Find where the given text appears and provide that cell's center as [x, y] coordinate. 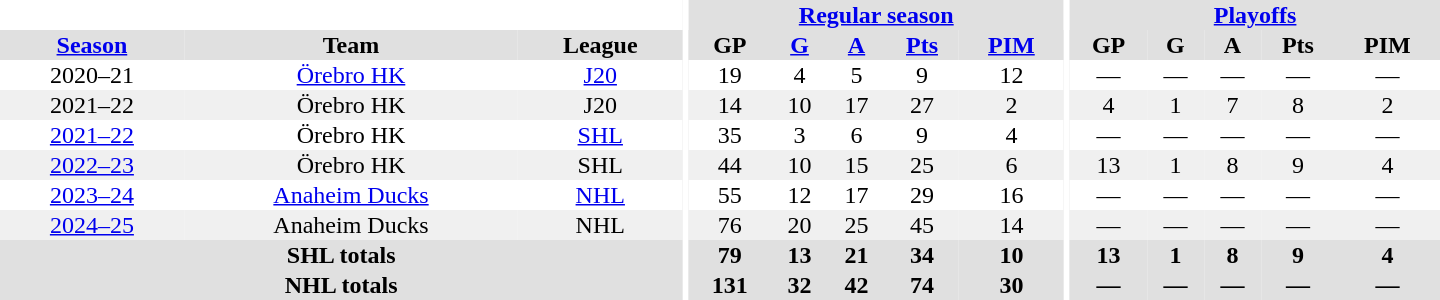
79 [730, 255]
131 [730, 285]
SHL totals [341, 255]
42 [856, 285]
29 [922, 195]
76 [730, 225]
30 [1012, 285]
45 [922, 225]
74 [922, 285]
NHL totals [341, 285]
44 [730, 165]
2024–25 [92, 225]
32 [800, 285]
Season [92, 45]
19 [730, 75]
3 [800, 135]
Team [351, 45]
55 [730, 195]
2022–23 [92, 165]
Playoffs [1255, 15]
15 [856, 165]
2020–21 [92, 75]
20 [800, 225]
21 [856, 255]
27 [922, 105]
16 [1012, 195]
34 [922, 255]
7 [1232, 105]
5 [856, 75]
35 [730, 135]
2023–24 [92, 195]
League [600, 45]
Regular season [876, 15]
